Return (X, Y) of the center of cell containing provided text 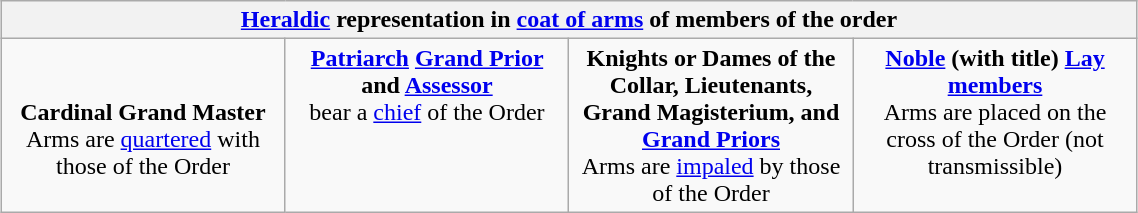
Knights or Dames of the Collar, Lieutenants, Grand Magisterium, and Grand PriorsArms are impaled by those of the Order (711, 126)
Patriarch Grand Prior and Assessorbear a chief of the Order (427, 126)
Cardinal Grand MasterArms are quartered with those of the Order (143, 126)
Heraldic representation in coat of arms of members of the order (569, 20)
Noble (with title) Lay membersArms are placed on the cross of the Order (not transmissible) (995, 126)
